Detect which cell encompasses the target text, then output its (x, y) center coordinate. 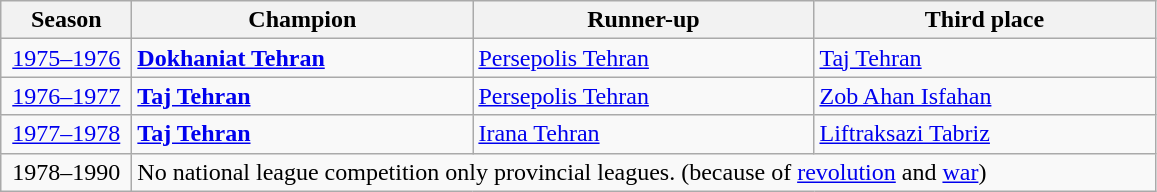
1977–1978 (66, 134)
Irana Tehran (644, 134)
Season (66, 20)
Third place (984, 20)
Liftraksazi Tabriz (984, 134)
Champion (302, 20)
1976–1977 (66, 96)
Dokhaniat Tehran (302, 58)
No national league competition only provincial leagues. (because of revolution and war) (644, 172)
1975–1976 (66, 58)
Runner-up (644, 20)
Zob Ahan Isfahan (984, 96)
1978–1990 (66, 172)
